Determine the [x, y] coordinate at the center of the cell enclosing the given text.  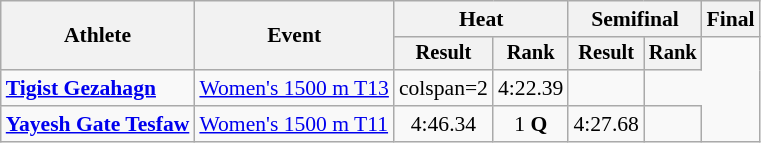
1 Q [530, 124]
Heat [482, 19]
colspan=2 [444, 88]
Women's 1500 m T13 [294, 88]
Yayesh Gate Tesfaw [98, 124]
Semifinal [634, 19]
Tigist Gezahagn [98, 88]
Athlete [98, 36]
4:22.39 [530, 88]
Event [294, 36]
4:27.68 [606, 124]
4:46.34 [444, 124]
Women's 1500 m T11 [294, 124]
Final [731, 19]
